Extract the (X, Y) coordinate from the center of the cell holding the provided text.  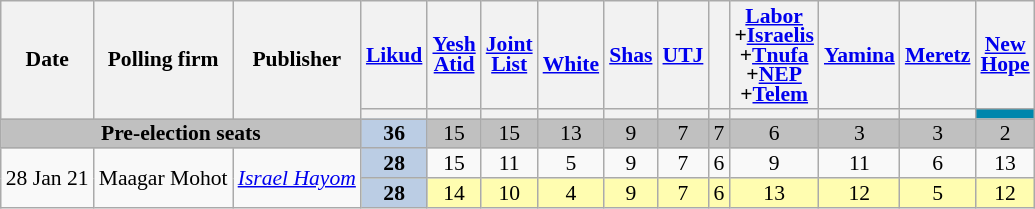
UTJ (682, 55)
28 Jan 21 (48, 178)
2 (1004, 134)
White (571, 55)
Polling firm (164, 60)
Shas (630, 55)
36 (394, 134)
Maagar Mohot (164, 178)
Labor+Israelis+Tnufa+NEP+Telem (774, 55)
Meretz (938, 55)
YeshAtid (454, 55)
14 (454, 193)
Publisher (297, 60)
NewHope (1004, 55)
Israel Hayom (297, 178)
Pre-election seats (181, 134)
4 (571, 193)
10 (510, 193)
Likud (394, 55)
Yamina (860, 55)
JointList (510, 55)
Date (48, 60)
